Locate the cell with the specified text and output its (x, y) center coordinate. 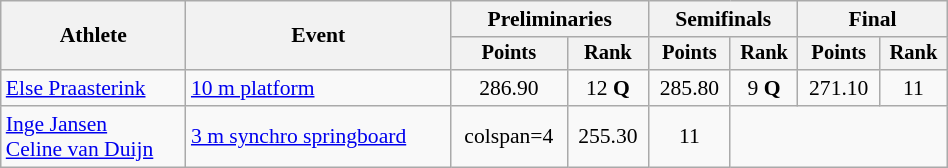
Inge Jansen Celine van Duijn (94, 136)
Preliminaries (550, 19)
Final (872, 19)
255.30 (608, 136)
286.90 (509, 88)
271.10 (839, 88)
Event (318, 36)
9 Q (764, 88)
colspan=4 (509, 136)
285.80 (690, 88)
Athlete (94, 36)
Semifinals (724, 19)
3 m synchro springboard (318, 136)
10 m platform (318, 88)
12 Q (608, 88)
Else Praasterink (94, 88)
